Locate the cell with the specified text and output its [x, y] center coordinate. 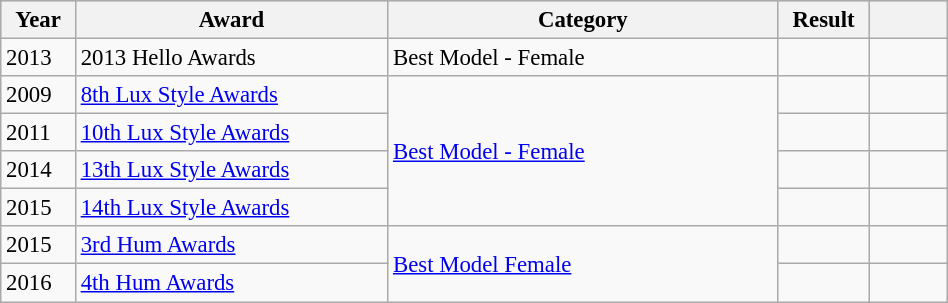
8th Lux Style Awards [231, 95]
10th Lux Style Awards [231, 133]
2016 [38, 283]
13th Lux Style Awards [231, 170]
Result [824, 20]
2013 Hello Awards [231, 58]
2013 [38, 58]
3rd Hum Awards [231, 245]
2011 [38, 133]
Category [583, 20]
Best Model Female [583, 264]
Award [231, 20]
4th Hum Awards [231, 283]
2009 [38, 95]
14th Lux Style Awards [231, 208]
2014 [38, 170]
Year [38, 20]
